Capture the cell that displays the provided text and extract its [x, y] central coordinate. 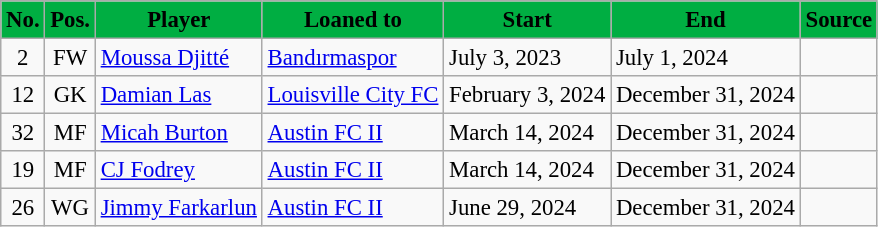
GK [70, 95]
WG [70, 208]
Player [178, 20]
End [706, 20]
Bandırmaspor [352, 58]
July 1, 2024 [706, 58]
Louisville City FC [352, 95]
2 [23, 58]
Moussa Djitté [178, 58]
Pos. [70, 20]
Micah Burton [178, 133]
19 [23, 170]
February 3, 2024 [528, 95]
Source [838, 20]
26 [23, 208]
June 29, 2024 [528, 208]
No. [23, 20]
CJ Fodrey [178, 170]
July 3, 2023 [528, 58]
Loaned to [352, 20]
Jimmy Farkarlun [178, 208]
32 [23, 133]
Start [528, 20]
Damian Las [178, 95]
12 [23, 95]
FW [70, 58]
